Capture the cell that displays the provided text and extract its (X, Y) central coordinate. 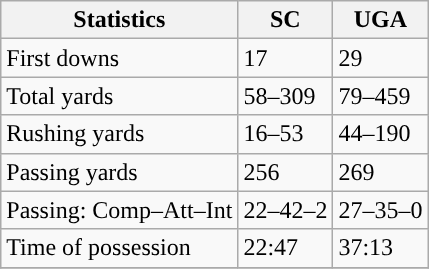
Total yards (120, 96)
22–42–2 (286, 210)
37:13 (380, 248)
27–35–0 (380, 210)
Passing: Comp–Att–Int (120, 210)
Passing yards (120, 172)
Time of possession (120, 248)
44–190 (380, 134)
SC (286, 20)
29 (380, 58)
79–459 (380, 96)
UGA (380, 20)
22:47 (286, 248)
Rushing yards (120, 134)
256 (286, 172)
17 (286, 58)
269 (380, 172)
58–309 (286, 96)
First downs (120, 58)
Statistics (120, 20)
16–53 (286, 134)
